Determine the (X, Y) coordinate at the center of the cell enclosing the given text.  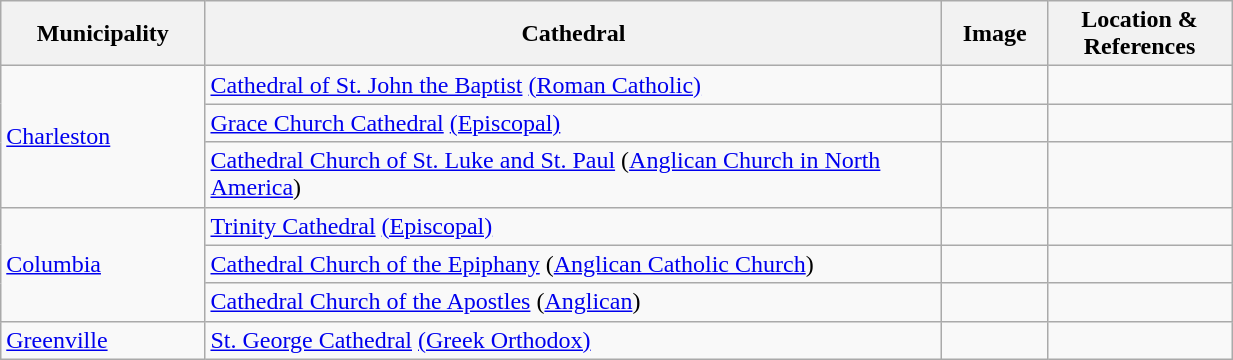
Greenville (103, 340)
Columbia (103, 264)
Cathedral of St. John the Baptist (Roman Catholic) (574, 85)
Image (995, 34)
Municipality (103, 34)
Charleston (103, 136)
Trinity Cathedral (Episcopal) (574, 226)
Cathedral Church of St. Luke and St. Paul (Anglican Church in North America) (574, 174)
Location & References (1139, 34)
St. George Cathedral (Greek Orthodox) (574, 340)
Cathedral Church of the Apostles (Anglican) (574, 302)
Cathedral (574, 34)
Cathedral Church of the Epiphany (Anglican Catholic Church) (574, 264)
Grace Church Cathedral (Episcopal) (574, 123)
